Pinpoint the cell where the given text exists, returning its (X, Y) midpoint coordinate. 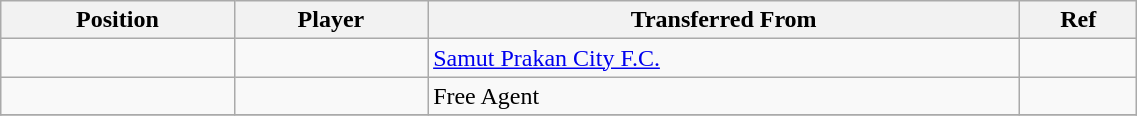
Free Agent (724, 96)
Samut Prakan City F.C. (724, 58)
Ref (1078, 20)
Position (118, 20)
Player (330, 20)
Transferred From (724, 20)
